For the text-containing cell, return its midpoint in [X, Y] coordinate format. 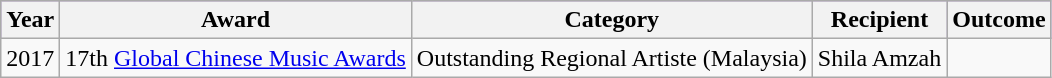
Outcome [999, 20]
Award [236, 20]
2017 [30, 58]
Recipient [879, 20]
Category [612, 20]
Year [30, 20]
Outstanding Regional Artiste (Malaysia) [612, 58]
17th Global Chinese Music Awards [236, 58]
Shila Amzah [879, 58]
